Output the [X, Y] coordinate of the center of the cell containing the given text.  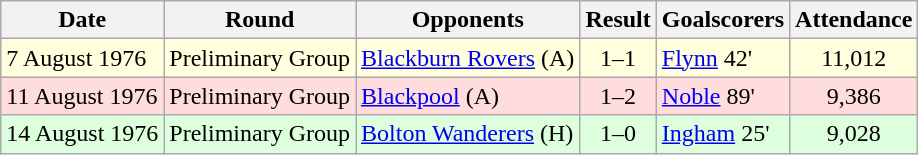
1–1 [618, 58]
Result [618, 20]
Blackburn Rovers (A) [468, 58]
Ingham 25' [722, 134]
Opponents [468, 20]
Flynn 42' [722, 58]
Goalscorers [722, 20]
9,028 [854, 134]
Bolton Wanderers (H) [468, 134]
Attendance [854, 20]
Date [82, 20]
Noble 89' [722, 96]
14 August 1976 [82, 134]
1–0 [618, 134]
11,012 [854, 58]
7 August 1976 [82, 58]
11 August 1976 [82, 96]
9,386 [854, 96]
Blackpool (A) [468, 96]
Round [260, 20]
1–2 [618, 96]
